Locate the cell with the specified text and output its (x, y) center coordinate. 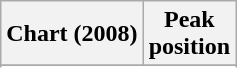
Chart (2008) (72, 34)
Peakposition (189, 34)
